Provide the (x, y) coordinate of the cell's center where the given text is located.  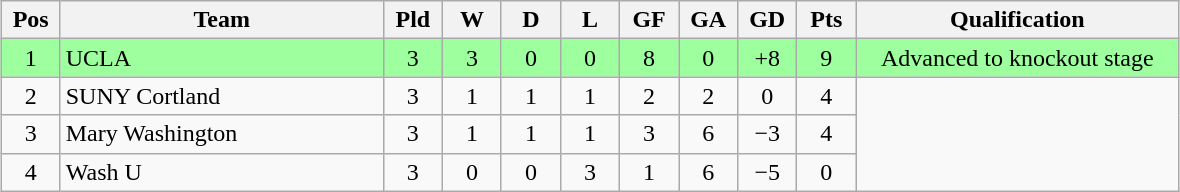
+8 (768, 58)
Wash U (222, 172)
Advanced to knockout stage (1018, 58)
Pos (30, 20)
−3 (768, 134)
GF (650, 20)
9 (826, 58)
Qualification (1018, 20)
8 (650, 58)
Team (222, 20)
W (472, 20)
−5 (768, 172)
Mary Washington (222, 134)
GA (708, 20)
SUNY Cortland (222, 96)
Pld (412, 20)
UCLA (222, 58)
Pts (826, 20)
L (590, 20)
D (530, 20)
GD (768, 20)
